Pinpoint the cell where the given text exists, returning its (x, y) midpoint coordinate. 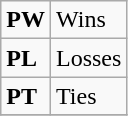
Losses (88, 58)
Wins (88, 20)
PT (26, 96)
PW (26, 20)
Ties (88, 96)
PL (26, 58)
